Find where the given text appears and provide that cell's center as (X, Y) coordinate. 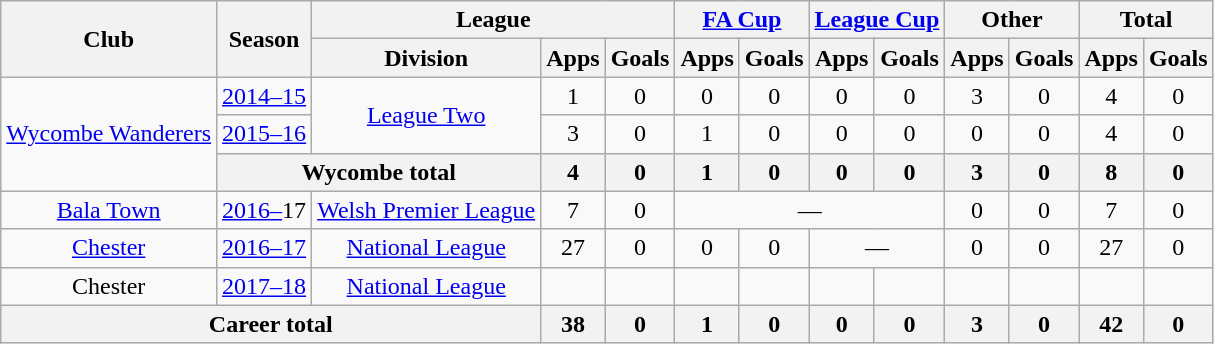
2017–18 (264, 286)
League (494, 20)
Other (1012, 20)
Bala Town (109, 210)
League Two (426, 115)
Wycombe Wanderers (109, 134)
38 (573, 324)
2015–16 (264, 134)
42 (1111, 324)
Club (109, 39)
Division (426, 58)
Career total (271, 324)
League Cup (877, 20)
Welsh Premier League (426, 210)
Season (264, 39)
2014–15 (264, 96)
Total (1146, 20)
Wycombe total (379, 172)
FA Cup (742, 20)
8 (1111, 172)
